Detect which cell encompasses the target text, then output its [X, Y] center coordinate. 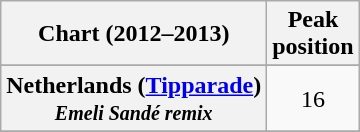
Peakposition [313, 34]
Netherlands (Tipparade)Emeli Sandé remix [134, 98]
Chart (2012–2013) [134, 34]
16 [313, 98]
